Return (x, y) of the center of cell containing provided text 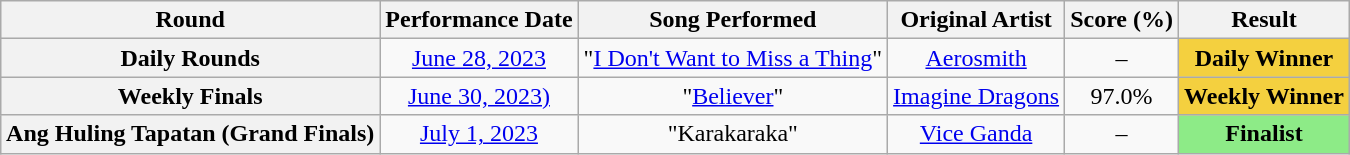
Original Artist (976, 20)
Performance Date (479, 20)
Song Performed (732, 20)
Weekly Winner (1264, 96)
Imagine Dragons (976, 96)
97.0% (1122, 96)
"Karakaraka" (732, 134)
Round (190, 20)
Aerosmith (976, 58)
Score (%) (1122, 20)
Vice Ganda (976, 134)
June 28, 2023 (479, 58)
Daily Winner (1264, 58)
June 30, 2023) (479, 96)
Ang Huling Tapatan (Grand Finals) (190, 134)
"Believer" (732, 96)
July 1, 2023 (479, 134)
"I Don't Want to Miss a Thing" (732, 58)
Result (1264, 20)
Daily Rounds (190, 58)
Finalist (1264, 134)
Weekly Finals (190, 96)
